Extract the (X, Y) coordinate from the center of the cell holding the provided text.  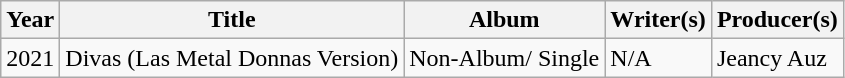
Producer(s) (777, 20)
Year (30, 20)
Title (232, 20)
N/A (658, 58)
Album (504, 20)
Jeancy Auz (777, 58)
Divas (Las Metal Donnas Version) (232, 58)
Non-Album/ Single (504, 58)
2021 (30, 58)
Writer(s) (658, 20)
